From the cell containing the given text, extract its center point as (X, Y) coordinate. 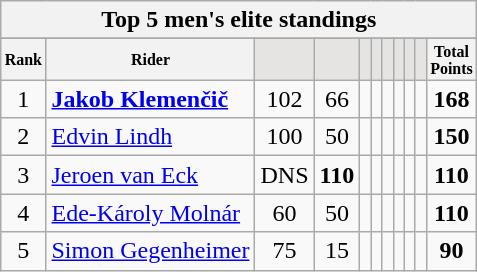
100 (284, 137)
60 (284, 213)
2 (24, 137)
75 (284, 251)
Top 5 men's elite standings (239, 20)
90 (452, 251)
Simon Gegenheimer (150, 251)
1 (24, 99)
102 (284, 99)
4 (24, 213)
3 (24, 175)
Jakob Klemenčič (150, 99)
168 (452, 99)
Rank (24, 60)
15 (337, 251)
Edvin Lindh (150, 137)
150 (452, 137)
Rider (150, 60)
DNS (284, 175)
Ede-Károly Molnár (150, 213)
TotalPoints (452, 60)
5 (24, 251)
66 (337, 99)
Jeroen van Eck (150, 175)
